Locate the cell with the specified text and output its (X, Y) center coordinate. 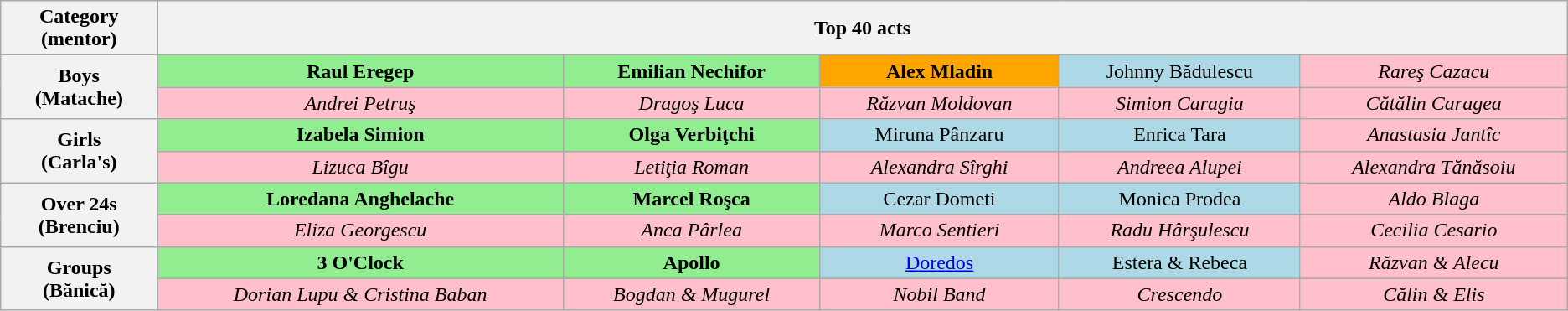
Top 40 acts (863, 29)
Dorian Lupu & Cristina Baban (360, 294)
Boys(Matache) (79, 87)
Simion Caragia (1179, 103)
Aldo Blaga (1434, 199)
Over 24s(Brenciu) (79, 215)
Nobil Band (940, 294)
Bogdan & Mugurel (692, 294)
Monica Prodea (1179, 199)
Dragoş Luca (692, 103)
Emilian Nechifor (692, 71)
Crescendo (1179, 294)
Cecilia Cesario (1434, 231)
Anca Pârlea (692, 231)
Alexandra Tănăsoiu (1434, 167)
3 O'Clock (360, 262)
Andrei Petruş (360, 103)
Doredos (940, 262)
Girls(Carla's) (79, 151)
Anastasia Jantîc (1434, 135)
Miruna Pânzaru (940, 135)
Groups(Bănică) (79, 278)
Johnny Bădulescu (1179, 71)
Izabela Simion (360, 135)
Loredana Anghelache (360, 199)
Olga Verbiţchi (692, 135)
Andreea Alupei (1179, 167)
Eliza Georgescu (360, 231)
Estera & Rebeca (1179, 262)
Alex Mladin (940, 71)
Răzvan Moldovan (940, 103)
Rareş Cazacu (1434, 71)
Category (mentor) (79, 29)
Enrica Tara (1179, 135)
Radu Hârşulescu (1179, 231)
Călin & Elis (1434, 294)
Cezar Dometi (940, 199)
Marco Sentieri (940, 231)
Răzvan & Alecu (1434, 262)
Alexandra Sîrghi (940, 167)
Lizuca Bîgu (360, 167)
Cătălin Caragea (1434, 103)
Raul Eregep (360, 71)
Apollo (692, 262)
Marcel Roşca (692, 199)
Letiţia Roman (692, 167)
